Search for the cell housing the specified text and yield its (x, y) center coordinate. 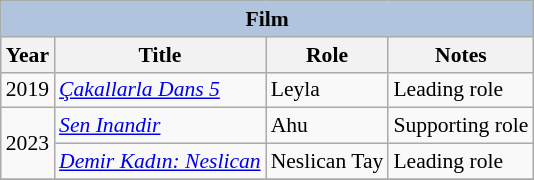
Year (28, 55)
Supporting role (460, 126)
2023 (28, 144)
Neslican Tay (328, 162)
Çakallarla Dans 5 (160, 90)
Notes (460, 55)
2019 (28, 90)
Leyla (328, 90)
Film (268, 19)
Title (160, 55)
Demir Kadın: Neslican (160, 162)
Role (328, 55)
Ahu (328, 126)
Sen Inandir (160, 126)
